Search for the cell housing the specified text and yield its [x, y] center coordinate. 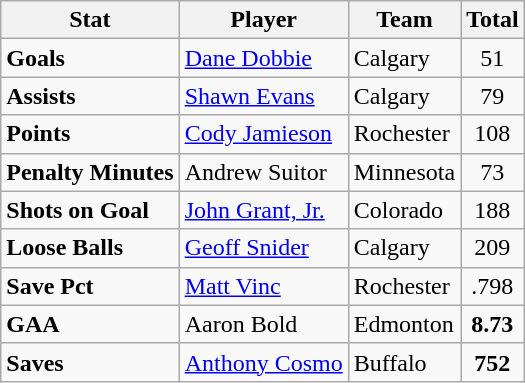
188 [493, 210]
Saves [90, 362]
73 [493, 172]
752 [493, 362]
Save Pct [90, 286]
108 [493, 134]
Total [493, 20]
.798 [493, 286]
Edmonton [404, 324]
Buffalo [404, 362]
Anthony Cosmo [264, 362]
Goals [90, 58]
Aaron Bold [264, 324]
Stat [90, 20]
Points [90, 134]
8.73 [493, 324]
Team [404, 20]
Cody Jamieson [264, 134]
51 [493, 58]
Geoff Snider [264, 248]
GAA [90, 324]
Matt Vinc [264, 286]
Minnesota [404, 172]
209 [493, 248]
Colorado [404, 210]
Assists [90, 96]
Shots on Goal [90, 210]
Dane Dobbie [264, 58]
Andrew Suitor [264, 172]
John Grant, Jr. [264, 210]
Loose Balls [90, 248]
Player [264, 20]
Penalty Minutes [90, 172]
Shawn Evans [264, 96]
79 [493, 96]
